From the cell containing the given text, extract its center point as (x, y) coordinate. 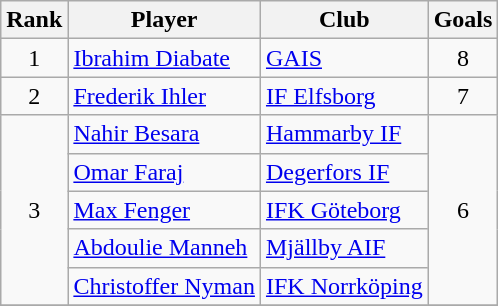
Club (344, 20)
GAIS (344, 58)
Frederik Ihler (164, 96)
Christoffer Nyman (164, 286)
Omar Faraj (164, 172)
7 (463, 96)
Mjällby AIF (344, 248)
IFK Göteborg (344, 210)
2 (34, 96)
Degerfors IF (344, 172)
8 (463, 58)
Rank (34, 20)
Player (164, 20)
Abdoulie Manneh (164, 248)
3 (34, 210)
IF Elfsborg (344, 96)
Ibrahim Diabate (164, 58)
Nahir Besara (164, 134)
Max Fenger (164, 210)
Goals (463, 20)
1 (34, 58)
6 (463, 210)
IFK Norrköping (344, 286)
Hammarby IF (344, 134)
